Locate the cell with the specified text and output its (x, y) center coordinate. 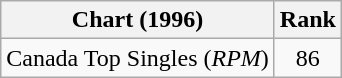
86 (308, 58)
Rank (308, 20)
Chart (1996) (138, 20)
Canada Top Singles (RPM) (138, 58)
